Locate the cell with the specified text and output its [X, Y] center coordinate. 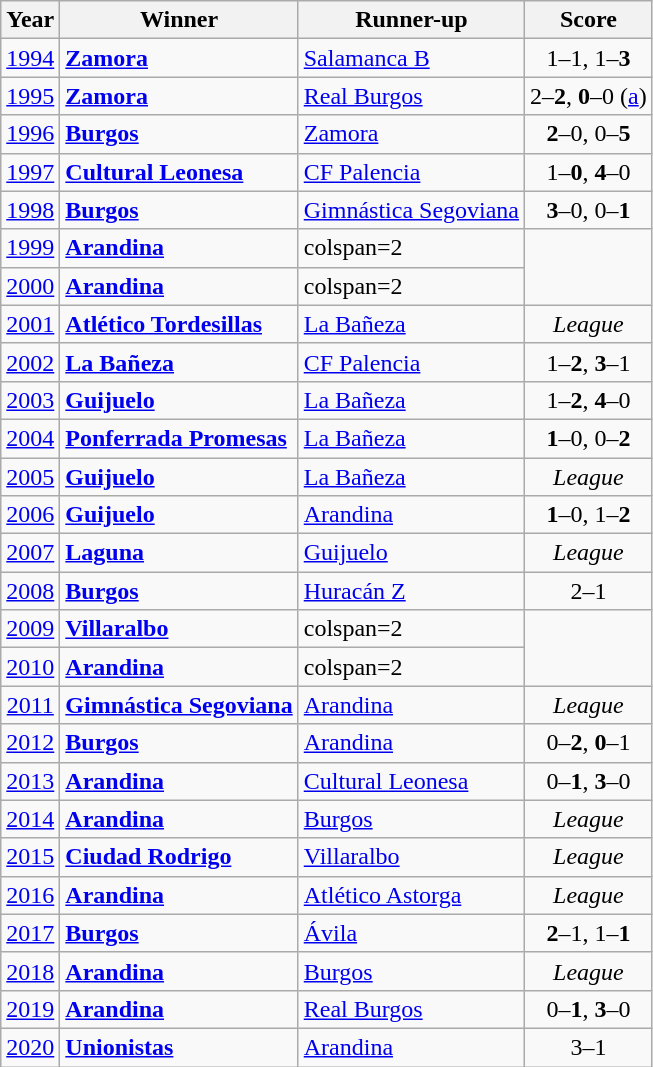
2000 [30, 286]
2016 [30, 895]
2007 [30, 553]
Year [30, 20]
Runner-up [411, 20]
2004 [30, 438]
Atlético Astorga [411, 895]
1998 [30, 210]
2018 [30, 971]
2009 [30, 629]
2013 [30, 781]
3–1 [589, 1047]
Winner [179, 20]
2020 [30, 1047]
Huracán Z [411, 591]
2015 [30, 857]
2–1 [589, 591]
1994 [30, 58]
0–2, 0–1 [589, 743]
2005 [30, 477]
2002 [30, 362]
2014 [30, 819]
2010 [30, 667]
2001 [30, 324]
Laguna [179, 553]
1–0, 0–2 [589, 438]
2006 [30, 515]
Ciudad Rodrigo [179, 857]
2012 [30, 743]
3–0, 0–1 [589, 210]
1–0, 4–0 [589, 172]
Unionistas [179, 1047]
Score [589, 20]
Salamanca B [411, 58]
1996 [30, 134]
Ávila [411, 933]
1–1, 1–3 [589, 58]
1–0, 1–2 [589, 515]
2011 [30, 705]
2–2, 0–0 (a) [589, 96]
1999 [30, 248]
2003 [30, 400]
Ponferrada Promesas [179, 438]
2019 [30, 1009]
1997 [30, 172]
Atlético Tordesillas [179, 324]
1–2, 4–0 [589, 400]
2–1, 1–1 [589, 933]
2017 [30, 933]
1995 [30, 96]
2008 [30, 591]
2–0, 0–5 [589, 134]
1–2, 3–1 [589, 362]
